Pinpoint the cell where the given text exists, returning its [X, Y] midpoint coordinate. 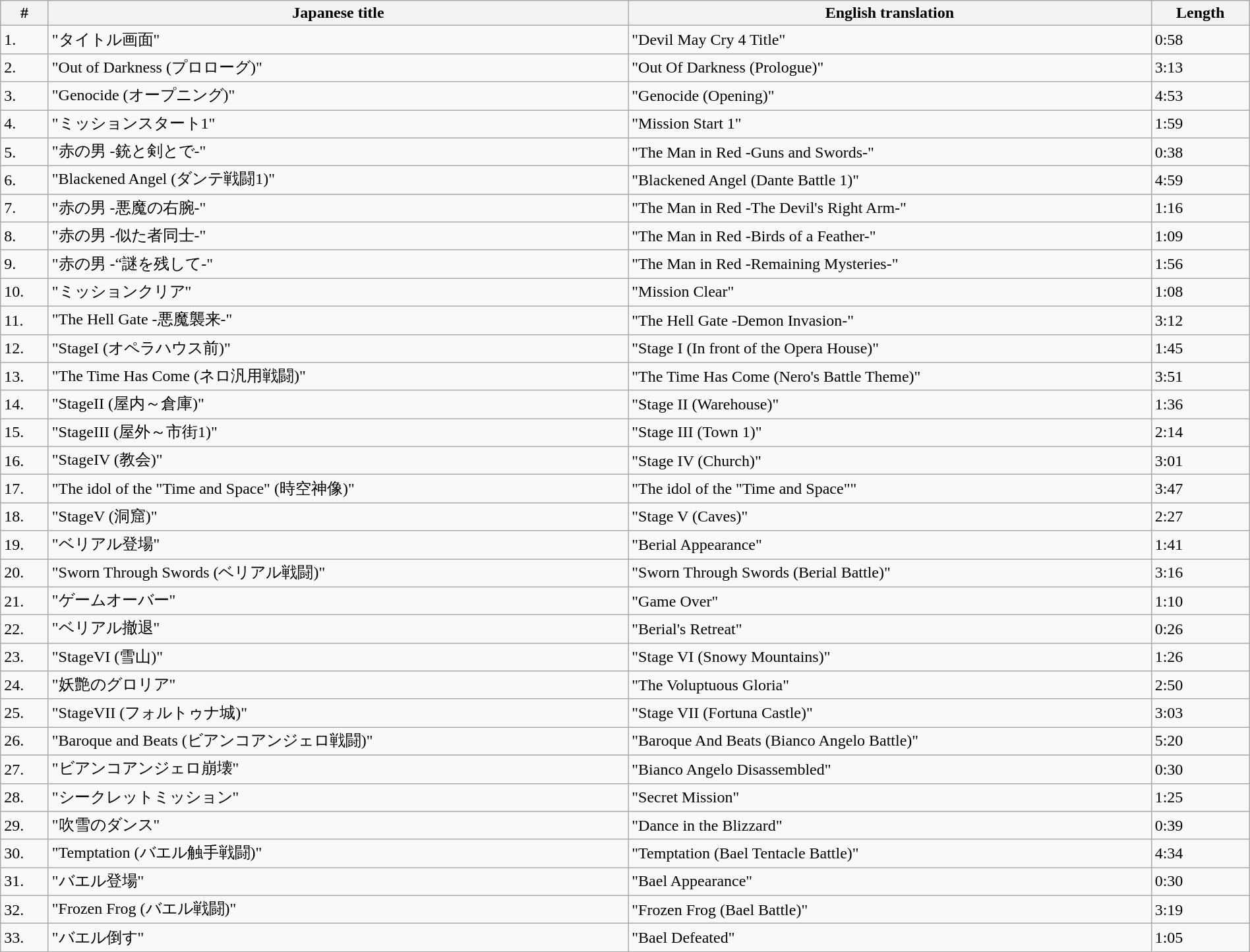
28. [25, 798]
10. [25, 293]
"Stage VII (Fortuna Castle)" [890, 713]
"赤の男 -悪魔の右腕-" [338, 208]
25. [25, 713]
6. [25, 181]
2:14 [1200, 432]
"Berial's Retreat" [890, 629]
29. [25, 825]
24. [25, 686]
"Mission Start 1" [890, 124]
8. [25, 236]
"The idol of the "Time and Space" (時空神像)" [338, 489]
1:59 [1200, 124]
3. [25, 96]
"Stage I (In front of the Opera House)" [890, 348]
"Temptation (Bael Tentacle Battle)" [890, 853]
"ベリアル登場" [338, 545]
"The Time Has Come (ネロ汎用戦闘)" [338, 377]
"妖艶のグロリア" [338, 686]
"Baroque And Beats (Bianco Angelo Battle)" [890, 741]
"Berial Appearance" [890, 545]
1:10 [1200, 601]
"Bael Appearance" [890, 882]
"Frozen Frog (Bael Battle)" [890, 910]
3:12 [1200, 320]
"StageI (オペラハウス前)" [338, 348]
"Stage III (Town 1)" [890, 432]
0:58 [1200, 40]
"Stage IV (Church)" [890, 460]
12. [25, 348]
"Dance in the Blizzard" [890, 825]
"The Hell Gate -Demon Invasion-" [890, 320]
4. [25, 124]
17. [25, 489]
# [25, 13]
"Frozen Frog (バエル戦闘)" [338, 910]
English translation [890, 13]
"The idol of the "Time and Space"" [890, 489]
Length [1200, 13]
0:38 [1200, 152]
5. [25, 152]
1:26 [1200, 657]
"Baroque and Beats (ビアンコアンジェロ戦闘)" [338, 741]
"ビアンコアンジェロ崩壊" [338, 769]
"The Man in Red -Guns and Swords-" [890, 152]
"タイトル画面" [338, 40]
"ゲームオーバー" [338, 601]
4:53 [1200, 96]
30. [25, 853]
1. [25, 40]
1:16 [1200, 208]
2. [25, 67]
"赤の男 -銃と剣とで-" [338, 152]
Japanese title [338, 13]
"StageVI (雪山)" [338, 657]
"Stage II (Warehouse)" [890, 405]
"Devil May Cry 4 Title" [890, 40]
"StageIV (教会)" [338, 460]
"赤の男 -似た者同士-" [338, 236]
"Bael Defeated" [890, 937]
"バエル登場" [338, 882]
"StageV (洞窟)" [338, 517]
0:26 [1200, 629]
"バエル倒す" [338, 937]
"StageVII (フォルトゥナ城)" [338, 713]
"Mission Clear" [890, 293]
"ミッションクリア" [338, 293]
3:47 [1200, 489]
"The Hell Gate -悪魔襲来-" [338, 320]
"The Man in Red -Remaining Mysteries-" [890, 264]
"The Voluptuous Gloria" [890, 686]
4:59 [1200, 181]
"StageII (屋内～倉庫)" [338, 405]
20. [25, 574]
2:50 [1200, 686]
"The Man in Red -Birds of a Feather-" [890, 236]
"ベリアル撤退" [338, 629]
1:08 [1200, 293]
1:56 [1200, 264]
"Blackened Angel (Dante Battle 1)" [890, 181]
"シークレットミッション" [338, 798]
"Blackened Angel (ダンテ戦闘1)" [338, 181]
"Stage V (Caves)" [890, 517]
3:19 [1200, 910]
"Sworn Through Swords (Berial Battle)" [890, 574]
1:36 [1200, 405]
"StageIII (屋外～市街1)" [338, 432]
"Out of Darkness (プロローグ)" [338, 67]
"Sworn Through Swords (ベリアル戦闘)" [338, 574]
2:27 [1200, 517]
"Out Of Darkness (Prologue)" [890, 67]
3:51 [1200, 377]
"Stage VI (Snowy Mountains)" [890, 657]
7. [25, 208]
9. [25, 264]
3:13 [1200, 67]
"Temptation (バエル触手戦闘)" [338, 853]
18. [25, 517]
"Genocide (オープニング)" [338, 96]
4:34 [1200, 853]
13. [25, 377]
14. [25, 405]
27. [25, 769]
"Genocide (Opening)" [890, 96]
1:05 [1200, 937]
0:39 [1200, 825]
11. [25, 320]
31. [25, 882]
1:45 [1200, 348]
"赤の男 -“謎を残して-" [338, 264]
15. [25, 432]
"Secret Mission" [890, 798]
1:41 [1200, 545]
1:25 [1200, 798]
19. [25, 545]
3:01 [1200, 460]
16. [25, 460]
3:03 [1200, 713]
32. [25, 910]
5:20 [1200, 741]
26. [25, 741]
23. [25, 657]
22. [25, 629]
33. [25, 937]
3:16 [1200, 574]
"吹雪のダンス" [338, 825]
"Bianco Angelo Disassembled" [890, 769]
21. [25, 601]
"The Man in Red -The Devil's Right Arm-" [890, 208]
"The Time Has Come (Nero's Battle Theme)" [890, 377]
"Game Over" [890, 601]
"ミッションスタート1" [338, 124]
1:09 [1200, 236]
